Scan for the cell matching the given text and deliver its [x, y] coordinate at center. 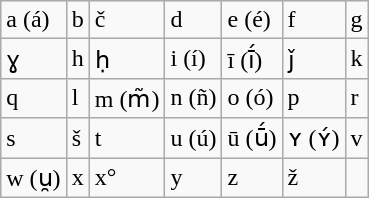
i (í) [194, 59]
ɣ [34, 59]
b [78, 20]
ž [314, 178]
f [314, 20]
z [252, 178]
ḥ [127, 59]
n (ñ) [194, 98]
y [194, 178]
e (é) [252, 20]
x° [127, 178]
r [356, 98]
ʏ (ʏ́) [314, 138]
a (á) [34, 20]
ǰ [314, 59]
l [78, 98]
v [356, 138]
w (u̯) [34, 178]
k [356, 59]
p [314, 98]
h [78, 59]
q [34, 98]
s [34, 138]
d [194, 20]
ū (ū́) [252, 138]
x [78, 178]
t [127, 138]
š [78, 138]
m (m̃) [127, 98]
o (ó) [252, 98]
ī (ī́) [252, 59]
g [356, 20]
u (ú) [194, 138]
č [127, 20]
